Locate the cell with the specified text and output its (x, y) center coordinate. 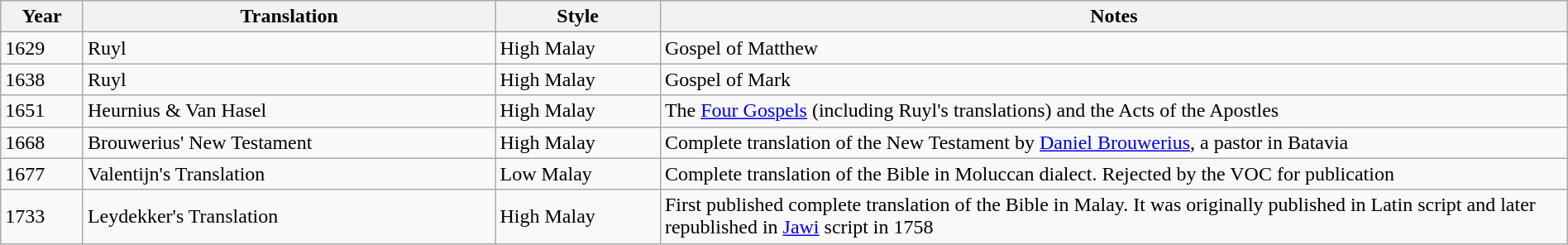
Complete translation of the Bible in Moluccan dialect. Rejected by the VOC for publication (1113, 174)
Heurnius & Van Hasel (289, 111)
Valentijn's Translation (289, 174)
Notes (1113, 17)
Gospel of Mark (1113, 79)
Leydekker's Translation (289, 217)
Translation (289, 17)
1668 (42, 142)
The Four Gospels (including Ruyl's translations) and the Acts of the Apostles (1113, 111)
Gospel of Matthew (1113, 48)
Low Malay (577, 174)
First published complete translation of the Bible in Malay. It was originally published in Latin script and later republished in Jawi script in 1758 (1113, 217)
Year (42, 17)
Brouwerius' New Testament (289, 142)
1677 (42, 174)
Complete translation of the New Testament by Daniel Brouwerius, a pastor in Batavia (1113, 142)
Style (577, 17)
1638 (42, 79)
1733 (42, 217)
1629 (42, 48)
1651 (42, 111)
